Output the (x, y) coordinate of the center of the cell containing the given text.  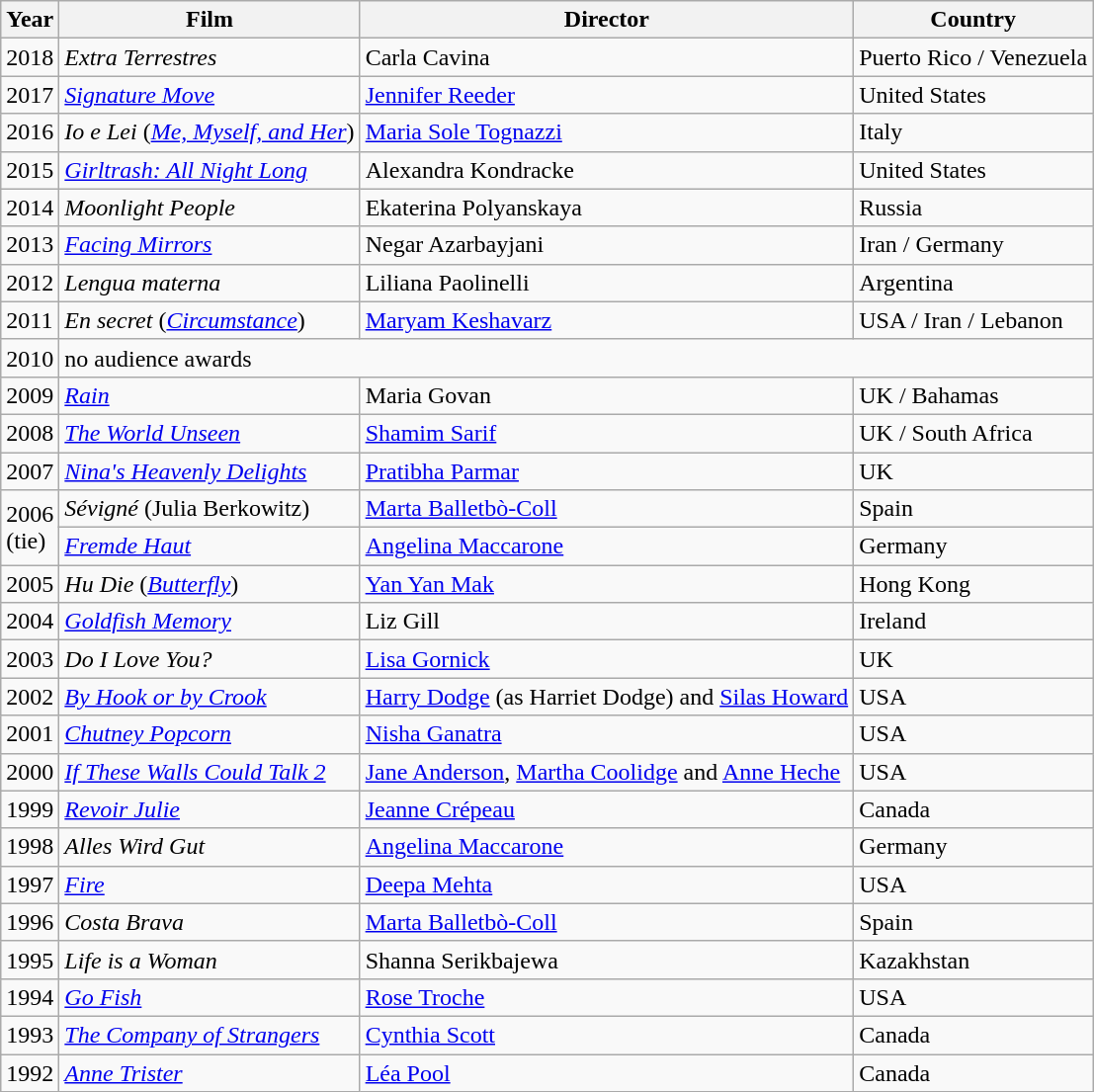
Maryam Keshavarz (607, 320)
Moonlight People (210, 208)
2001 (30, 734)
Maria Sole Tognazzi (607, 132)
If These Walls Could Talk 2 (210, 772)
Italy (973, 132)
Léa Pool (607, 1072)
Revoir Julie (210, 809)
USA / Iran / Lebanon (973, 320)
Deepa Mehta (607, 884)
Girltrash: All Night Long (210, 170)
En secret (Circumstance) (210, 320)
Shamim Sarif (607, 433)
UK / South Africa (973, 433)
Alles Wird Gut (210, 847)
2010 (30, 358)
Chutney Popcorn (210, 734)
2005 (30, 584)
Jennifer Reeder (607, 95)
UK / Bahamas (973, 395)
1997 (30, 884)
Go Fish (210, 997)
Lisa Gornick (607, 659)
1999 (30, 809)
Yan Yan Mak (607, 584)
2009 (30, 395)
Ireland (973, 622)
2007 (30, 471)
2003 (30, 659)
Do I Love You? (210, 659)
Year (30, 20)
Liz Gill (607, 622)
2008 (30, 433)
Signature Move (210, 95)
2015 (30, 170)
Rain (210, 395)
2004 (30, 622)
1993 (30, 1035)
Ekaterina Polyanskaya (607, 208)
Iran / Germany (973, 245)
2002 (30, 697)
Country (973, 20)
2000 (30, 772)
2013 (30, 245)
Jeanne Crépeau (607, 809)
Jane Anderson, Martha Coolidge and Anne Heche (607, 772)
Hu Die (Butterfly) (210, 584)
Anne Trister (210, 1072)
no audience awards (576, 358)
Fire (210, 884)
By Hook or by Crook (210, 697)
Argentina (973, 283)
Lengua materna (210, 283)
Rose Troche (607, 997)
2014 (30, 208)
Nisha Ganatra (607, 734)
1996 (30, 922)
Facing Mirrors (210, 245)
Extra Terrestres (210, 57)
2016 (30, 132)
Shanna Serikbajewa (607, 960)
2011 (30, 320)
The World Unseen (210, 433)
Negar Azarbayjani (607, 245)
Carla Cavina (607, 57)
Nina's Heavenly Delights (210, 471)
2012 (30, 283)
Puerto Rico / Venezuela (973, 57)
Cynthia Scott (607, 1035)
Goldfish Memory (210, 622)
Pratibha Parmar (607, 471)
The Company of Strangers (210, 1035)
Harry Dodge (as Harriet Dodge) and Silas Howard (607, 697)
Film (210, 20)
Director (607, 20)
2017 (30, 95)
1995 (30, 960)
Maria Govan (607, 395)
1998 (30, 847)
Life is a Woman (210, 960)
Hong Kong (973, 584)
Io e Lei (Me, Myself, and Her) (210, 132)
Alexandra Kondracke (607, 170)
Kazakhstan (973, 960)
Fremde Haut (210, 546)
Costa Brava (210, 922)
2006(tie) (30, 528)
Russia (973, 208)
1994 (30, 997)
1992 (30, 1072)
Liliana Paolinelli (607, 283)
Sévigné (Julia Berkowitz) (210, 509)
2018 (30, 57)
